From the cell containing the given text, extract its center point as [X, Y] coordinate. 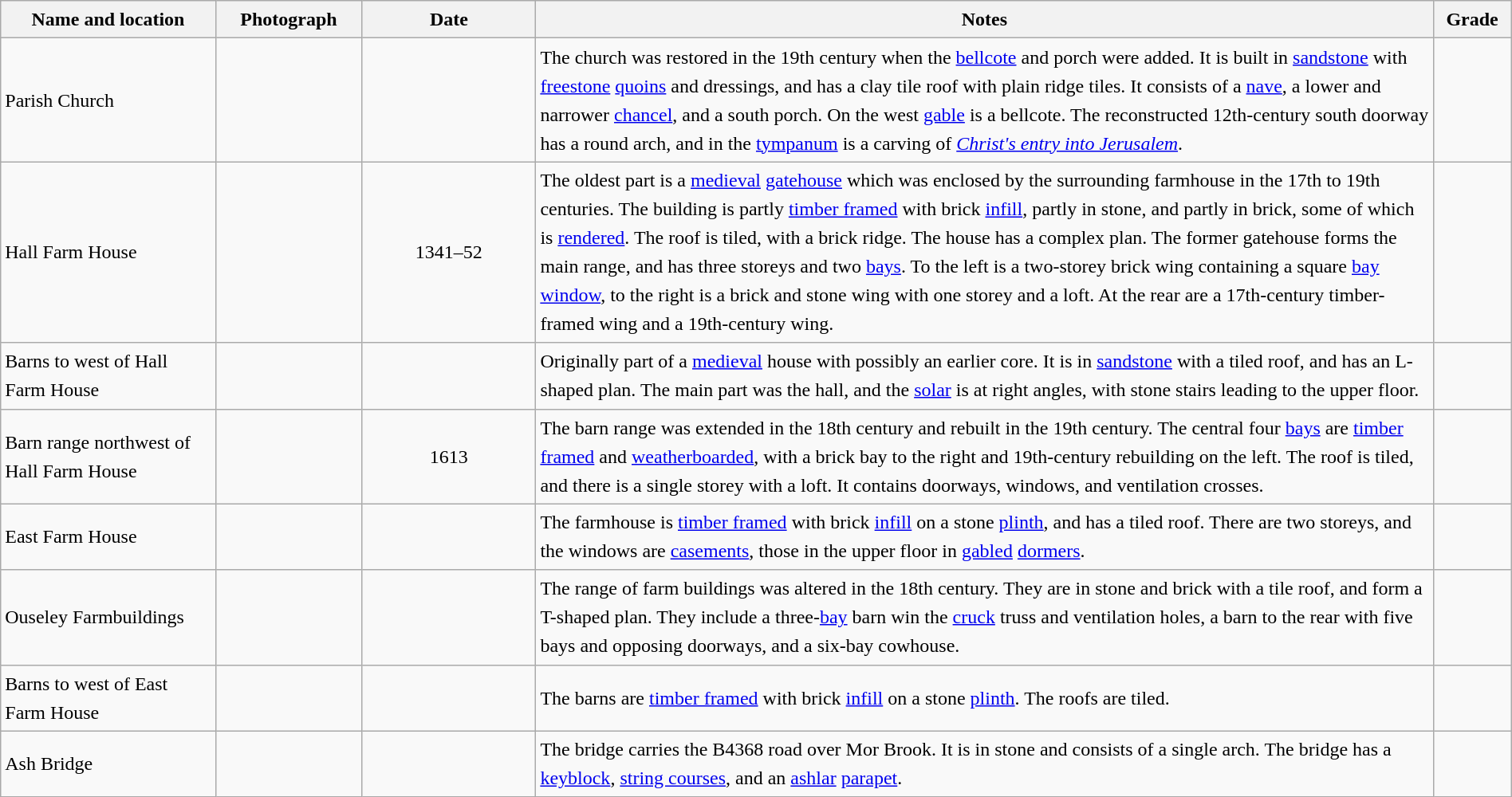
Date [449, 19]
Name and location [108, 19]
Grade [1472, 19]
Hall Farm House [108, 252]
Barns to west of East Farm House [108, 698]
1613 [449, 456]
Barns to west of Hall Farm House [108, 376]
Ouseley Farmbuildings [108, 617]
Notes [984, 19]
Barn range northwest of Hall Farm House [108, 456]
The barns are timber framed with brick infill on a stone plinth. The roofs are tiled. [984, 698]
Ash Bridge [108, 764]
Parish Church [108, 100]
Photograph [289, 19]
1341–52 [449, 252]
East Farm House [108, 537]
